For the text-containing cell, return its midpoint in [X, Y] coordinate format. 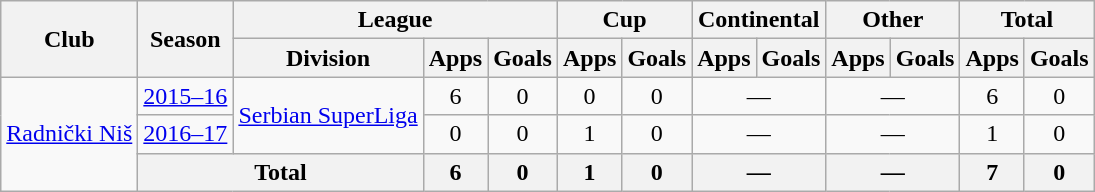
7 [992, 172]
Club [70, 39]
Cup [624, 20]
Season [186, 39]
Other [893, 20]
Division [328, 58]
2016–17 [186, 134]
Continental [759, 20]
2015–16 [186, 96]
Radnički Niš [70, 134]
Serbian SuperLiga [328, 115]
League [396, 20]
